Identify which cell holds the provided text, then report its (x, y) central coordinate. 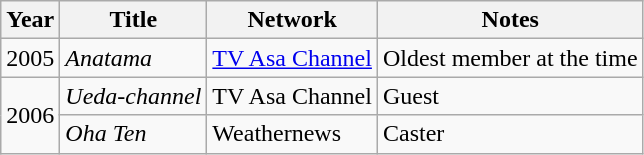
Notes (510, 20)
Guest (510, 96)
Network (292, 20)
Caster (510, 134)
Oldest member at the time (510, 58)
Title (134, 20)
2005 (30, 58)
Weathernews (292, 134)
Ueda-channel (134, 96)
Year (30, 20)
2006 (30, 115)
Oha Ten (134, 134)
Anatama (134, 58)
